Pinpoint the cell where the given text exists, returning its (x, y) midpoint coordinate. 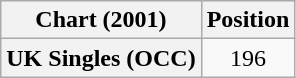
Position (248, 20)
Chart (2001) (101, 20)
UK Singles (OCC) (101, 58)
196 (248, 58)
